Return the (x, y) coordinate for the center point of the cell that contains the specified text.  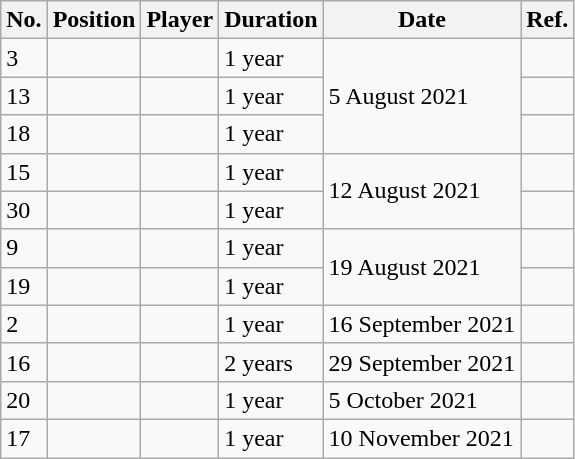
5 August 2021 (422, 96)
16 September 2021 (422, 324)
17 (24, 438)
Ref. (548, 20)
30 (24, 210)
Duration (271, 20)
19 August 2021 (422, 267)
5 October 2021 (422, 400)
19 (24, 286)
2 (24, 324)
10 November 2021 (422, 438)
20 (24, 400)
18 (24, 134)
15 (24, 172)
12 August 2021 (422, 191)
Player (180, 20)
16 (24, 362)
Position (94, 20)
2 years (271, 362)
Date (422, 20)
9 (24, 248)
No. (24, 20)
3 (24, 58)
29 September 2021 (422, 362)
13 (24, 96)
